Pinpoint the cell where the given text exists, returning its (x, y) midpoint coordinate. 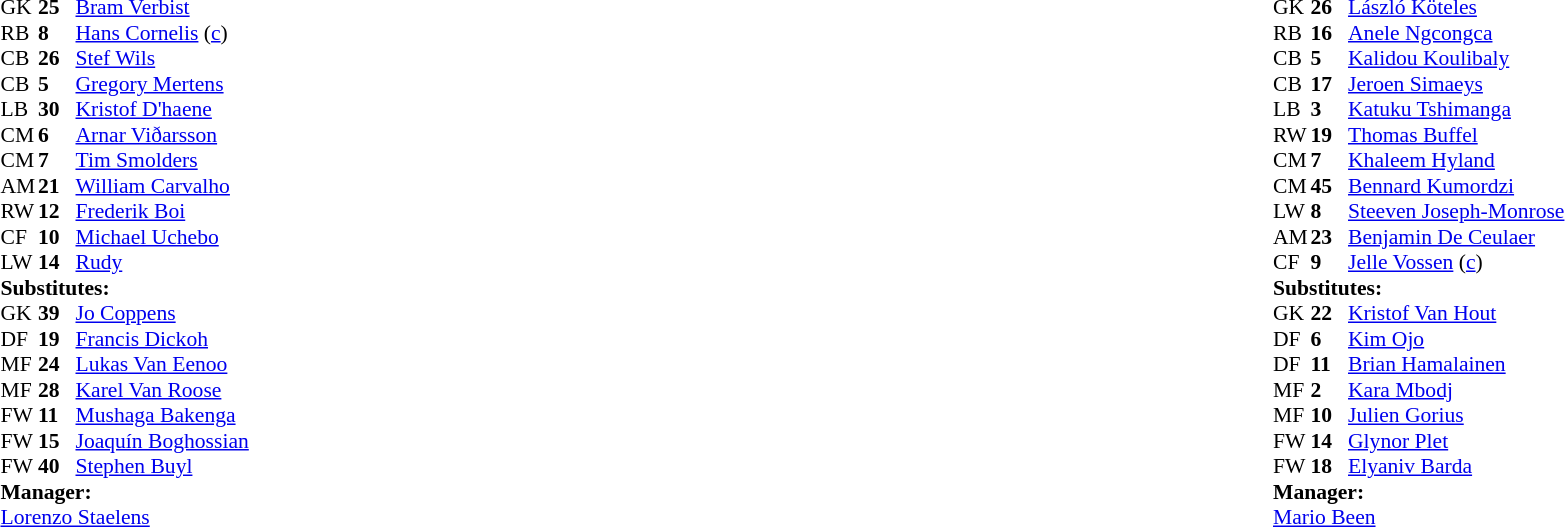
9 (1330, 263)
Francis Dickoh (162, 339)
39 (57, 313)
Stef Wils (162, 59)
18 (1330, 467)
Kim Ojo (1456, 339)
Bennard Kumordzi (1456, 186)
Benjamin De Ceulaer (1456, 237)
12 (57, 211)
28 (57, 390)
Kristof Van Hout (1456, 313)
21 (57, 186)
Jeroen Simaeys (1456, 84)
3 (1330, 109)
Hans Cornelis (c) (162, 33)
45 (1330, 186)
Katuku Tshimanga (1456, 109)
26 (57, 59)
Mushaga Bakenga (162, 415)
Rudy (162, 263)
Frederik Boi (162, 211)
William Carvalho (162, 186)
Joaquín Boghossian (162, 441)
Julien Gorius (1456, 415)
Kristof D'haene (162, 109)
Jelle Vossen (c) (1456, 263)
30 (57, 109)
15 (57, 441)
Kalidou Koulibaly (1456, 59)
Elyaniv Barda (1456, 467)
22 (1330, 313)
Karel Van Roose (162, 390)
Glynor Plet (1456, 441)
Steeven Joseph-Monrose (1456, 211)
Brian Hamalainen (1456, 365)
Stephen Buyl (162, 467)
24 (57, 365)
Gregory Mertens (162, 84)
Arnar Viðarsson (162, 135)
17 (1330, 84)
Lukas Van Eenoo (162, 365)
23 (1330, 237)
Jo Coppens (162, 313)
Michael Uchebo (162, 237)
Khaleem Hyland (1456, 161)
16 (1330, 33)
Thomas Buffel (1456, 135)
40 (57, 467)
2 (1330, 390)
Kara Mbodj (1456, 390)
Tim Smolders (162, 161)
Anele Ngcongca (1456, 33)
